For the text-containing cell, return its midpoint in [X, Y] coordinate format. 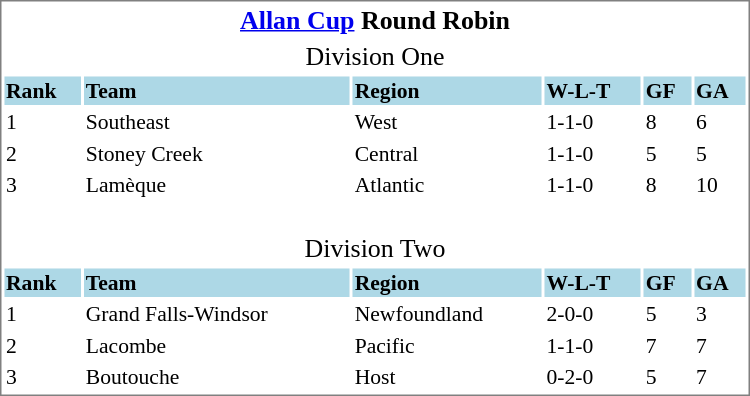
Atlantic [448, 185]
Division Two [374, 234]
6 [720, 122]
Newfoundland [448, 314]
10 [720, 185]
Lamèque [217, 185]
Host [448, 377]
Allan Cup Round Robin [374, 20]
West [448, 122]
2-0-0 [593, 314]
Pacific [448, 346]
Central [448, 154]
Division One [374, 56]
Boutouche [217, 377]
Lacombe [217, 346]
Grand Falls-Windsor [217, 314]
Southeast [217, 122]
Stoney Creek [217, 154]
0-2-0 [593, 377]
